Identify which cell holds the provided text, then report its [x, y] central coordinate. 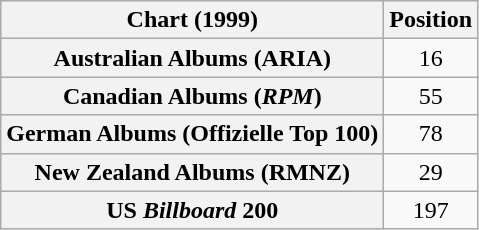
Australian Albums (ARIA) [192, 58]
55 [431, 96]
German Albums (Offizielle Top 100) [192, 134]
78 [431, 134]
Position [431, 20]
16 [431, 58]
US Billboard 200 [192, 210]
New Zealand Albums (RMNZ) [192, 172]
Canadian Albums (RPM) [192, 96]
197 [431, 210]
29 [431, 172]
Chart (1999) [192, 20]
